Return [x, y] of the center of cell containing provided text 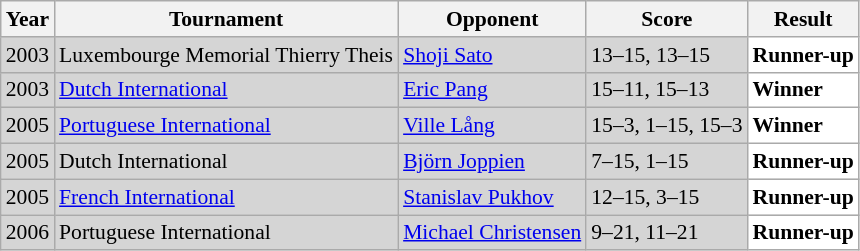
15–3, 1–15, 15–3 [666, 126]
Björn Joppien [492, 162]
Luxembourge Memorial Thierry Theis [226, 55]
9–21, 11–21 [666, 233]
12–15, 3–15 [666, 197]
Result [802, 19]
Shoji Sato [492, 55]
French International [226, 197]
Year [28, 19]
15–11, 15–13 [666, 90]
Stanislav Pukhov [492, 197]
Score [666, 19]
Eric Pang [492, 90]
7–15, 1–15 [666, 162]
13–15, 13–15 [666, 55]
2006 [28, 233]
Tournament [226, 19]
Opponent [492, 19]
Ville Lång [492, 126]
Michael Christensen [492, 233]
